Pinpoint the cell where the given text exists, returning its [x, y] midpoint coordinate. 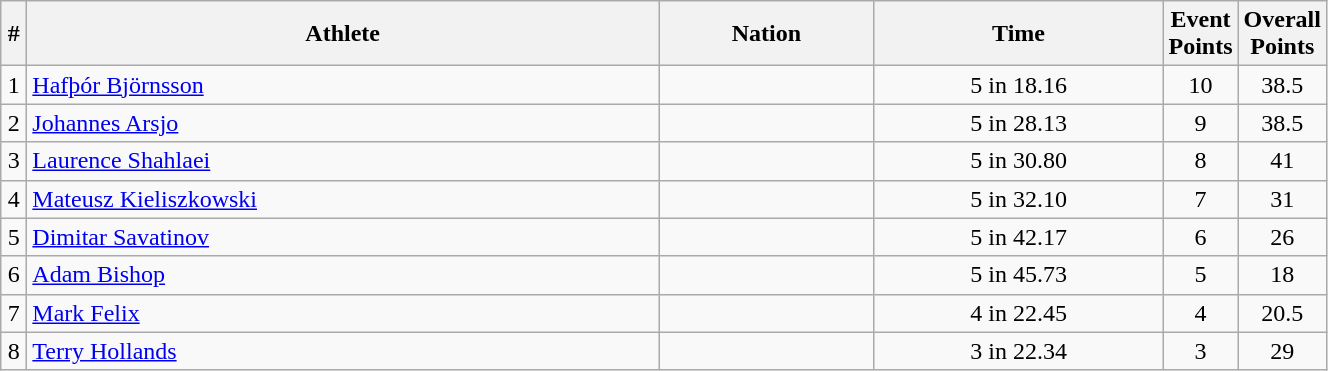
Terry Hollands [343, 351]
Johannes Arsjo [343, 123]
Athlete [343, 34]
Mateusz Kieliszkowski [343, 199]
Laurence Shahlaei [343, 161]
Hafþór Björnsson [343, 85]
3 in 22.34 [1018, 351]
18 [1282, 275]
5 in 42.17 [1018, 237]
Event Points [1200, 34]
Adam Bishop [343, 275]
# [14, 34]
10 [1200, 85]
Nation [767, 34]
41 [1282, 161]
Dimitar Savatinov [343, 237]
5 in 28.13 [1018, 123]
9 [1200, 123]
26 [1282, 237]
2 [14, 123]
29 [1282, 351]
20.5 [1282, 313]
5 in 18.16 [1018, 85]
4 in 22.45 [1018, 313]
Mark Felix [343, 313]
Overall Points [1282, 34]
5 in 32.10 [1018, 199]
5 in 30.80 [1018, 161]
1 [14, 85]
Time [1018, 34]
5 in 45.73 [1018, 275]
31 [1282, 199]
